From the cell containing the given text, extract its center point as [X, Y] coordinate. 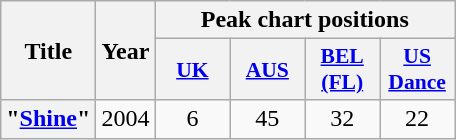
AUS [268, 70]
Peak chart positions [305, 20]
Title [48, 50]
32 [342, 119]
45 [268, 119]
22 [418, 119]
"Shine" [48, 119]
Year [126, 50]
BEL (FL) [342, 70]
6 [192, 119]
2004 [126, 119]
USDance [418, 70]
UK [192, 70]
